Capture the cell that displays the provided text and extract its [X, Y] central coordinate. 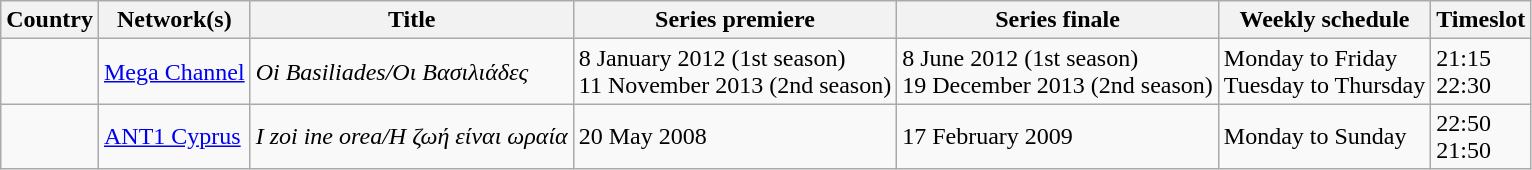
Series premiere [734, 20]
8 June 2012 (1st season)19 December 2013 (2nd season) [1058, 72]
20 May 2008 [734, 136]
22:5021:50 [1481, 136]
21:1522:30 [1481, 72]
Timeslot [1481, 20]
8 January 2012 (1st season)11 November 2013 (2nd season) [734, 72]
Oi Basiliades/Οι Βασιλιάδες [412, 72]
I zoi ine orea/Η ζωή είναι ωραία [412, 136]
Network(s) [174, 20]
Country [50, 20]
Title [412, 20]
Monday to Sunday [1324, 136]
ANT1 Cyprus [174, 136]
Mega Channel [174, 72]
Weekly schedule [1324, 20]
17 February 2009 [1058, 136]
Monday to FridayTuesday to Thursday [1324, 72]
Series finale [1058, 20]
